Determine the [x, y] coordinate at the center of the cell enclosing the given text.  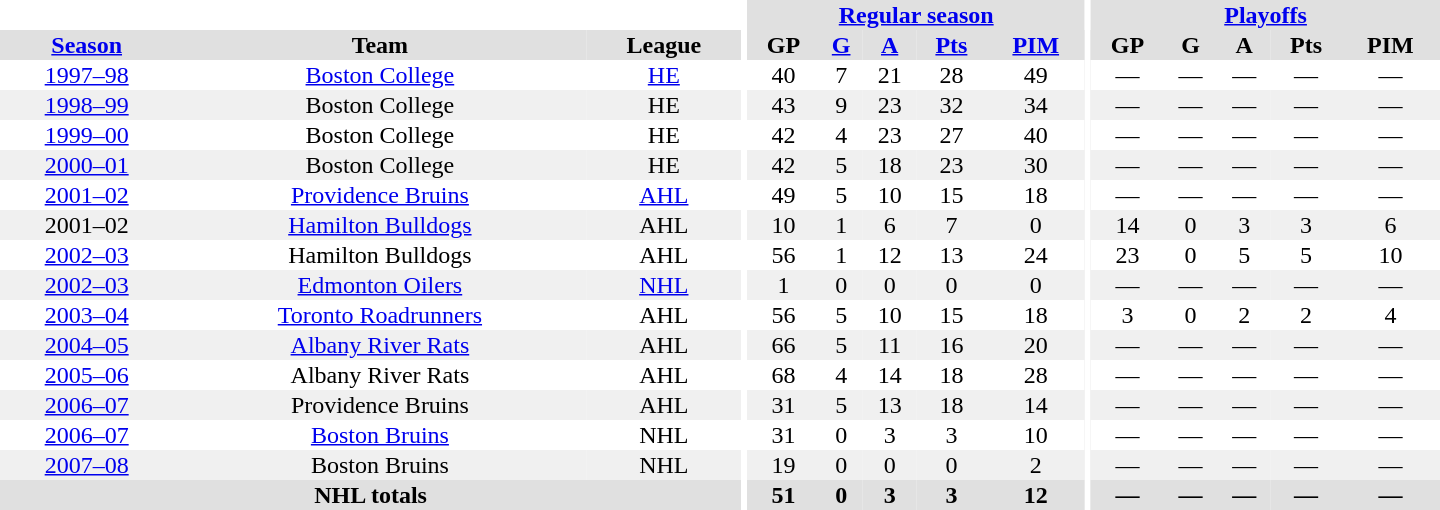
1997–98 [86, 75]
Edmonton Oilers [380, 285]
30 [1036, 165]
16 [952, 345]
Playoffs [1266, 15]
2004–05 [86, 345]
11 [890, 345]
43 [783, 105]
1998–99 [86, 105]
20 [1036, 345]
1999–00 [86, 135]
34 [1036, 105]
68 [783, 375]
2003–04 [86, 315]
2005–06 [86, 375]
9 [842, 105]
32 [952, 105]
2007–08 [86, 465]
Toronto Roadrunners [380, 315]
2000–01 [86, 165]
19 [783, 465]
Season [86, 45]
66 [783, 345]
NHL totals [370, 495]
Regular season [916, 15]
League [664, 45]
27 [952, 135]
24 [1036, 255]
21 [890, 75]
Team [380, 45]
51 [783, 495]
